Detect which cell encompasses the target text, then output its [X, Y] center coordinate. 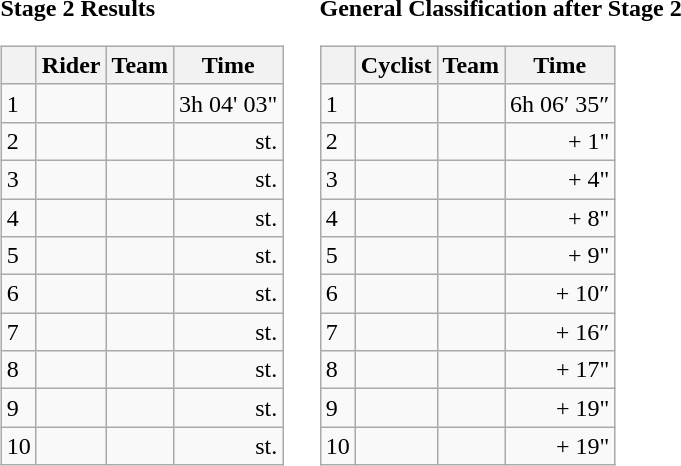
+ 8" [560, 217]
+ 1" [560, 141]
+ 16″ [560, 332]
+ 10″ [560, 294]
+ 9" [560, 256]
+ 4" [560, 179]
Cyclist [396, 65]
6h 06′ 35″ [560, 103]
3h 04' 03" [228, 103]
+ 17" [560, 370]
Rider [71, 65]
